Provide the (X, Y) coordinate of the cell's center where the given text is located.  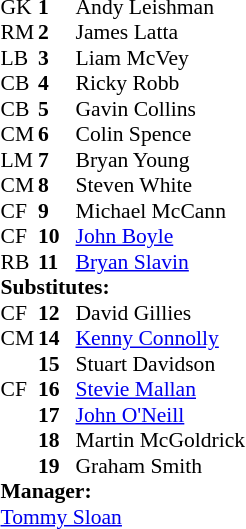
6 (57, 135)
17 (57, 415)
14 (57, 339)
15 (57, 364)
3 (57, 58)
RM (19, 33)
7 (57, 160)
5 (57, 109)
8 (57, 185)
LM (19, 160)
9 (57, 211)
12 (57, 313)
10 (57, 237)
11 (57, 262)
18 (57, 441)
4 (57, 83)
2 (57, 33)
LB (19, 58)
RB (19, 262)
16 (57, 389)
19 (57, 466)
